Return (x, y) of the center of cell containing provided text 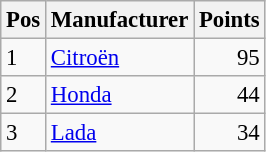
2 (24, 95)
Lada (120, 133)
44 (230, 95)
95 (230, 58)
Honda (120, 95)
Points (230, 20)
34 (230, 133)
Manufacturer (120, 20)
Citroën (120, 58)
Pos (24, 20)
3 (24, 133)
1 (24, 58)
